Identify which cell holds the provided text, then report its (X, Y) central coordinate. 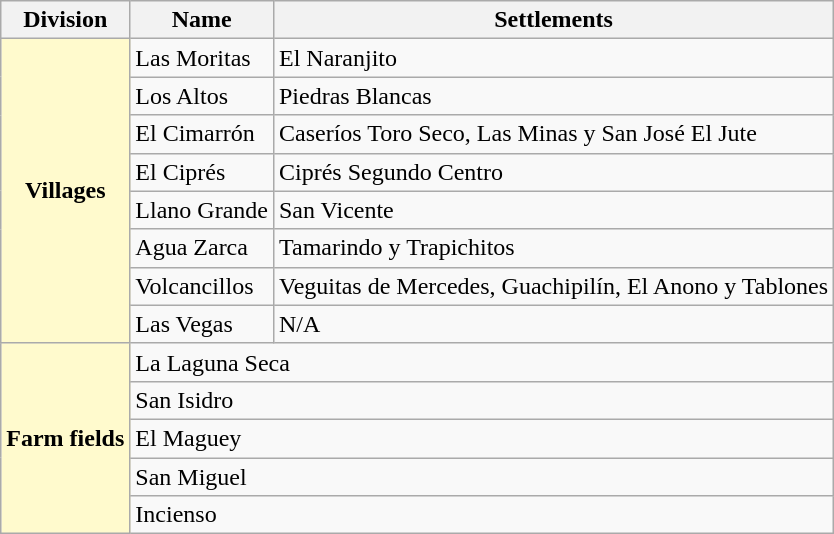
Volcancillos (202, 286)
Caseríos Toro Seco, Las Minas y San José El Jute (553, 134)
Las Moritas (202, 58)
San Isidro (482, 400)
Villages (66, 191)
El Cimarrón (202, 134)
Tamarindo y Trapichitos (553, 248)
San Miguel (482, 477)
Los Altos (202, 96)
Incienso (482, 515)
Ciprés Segundo Centro (553, 172)
Name (202, 20)
Las Vegas (202, 324)
El Naranjito (553, 58)
Division (66, 20)
La Laguna Seca (482, 362)
Agua Zarca (202, 248)
Piedras Blancas (553, 96)
El Ciprés (202, 172)
El Maguey (482, 438)
Farm fields (66, 438)
Llano Grande (202, 210)
Settlements (553, 20)
N/A (553, 324)
San Vicente (553, 210)
Veguitas de Mercedes, Guachipilín, El Anono y Tablones (553, 286)
